Return the (X, Y) coordinate for the center point of the cell that contains the specified text.  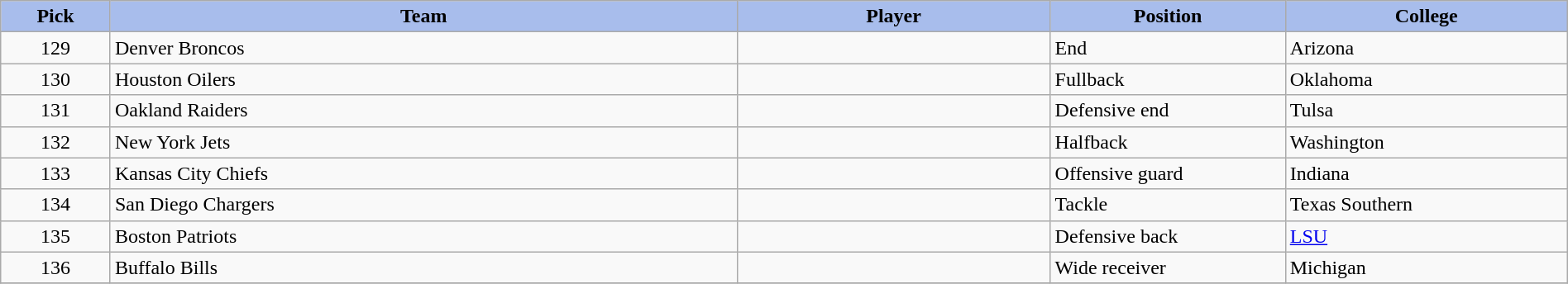
135 (56, 236)
Texas Southern (1426, 205)
Player (893, 17)
Fullback (1168, 79)
LSU (1426, 236)
Oakland Raiders (423, 111)
Team (423, 17)
Buffalo Bills (423, 267)
129 (56, 48)
130 (56, 79)
Tulsa (1426, 111)
Wide receiver (1168, 267)
133 (56, 173)
132 (56, 142)
San Diego Chargers (423, 205)
Houston Oilers (423, 79)
Defensive back (1168, 236)
Arizona (1426, 48)
College (1426, 17)
Defensive end (1168, 111)
Indiana (1426, 173)
131 (56, 111)
New York Jets (423, 142)
Oklahoma (1426, 79)
Pick (56, 17)
Washington (1426, 142)
Position (1168, 17)
End (1168, 48)
Denver Broncos (423, 48)
Tackle (1168, 205)
136 (56, 267)
Boston Patriots (423, 236)
Kansas City Chiefs (423, 173)
134 (56, 205)
Michigan (1426, 267)
Offensive guard (1168, 173)
Halfback (1168, 142)
